Find where the given text appears and provide that cell's center as (x, y) coordinate. 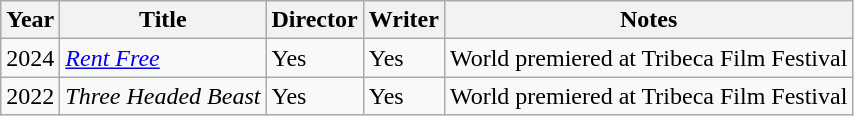
Three Headed Beast (163, 96)
2024 (30, 58)
Title (163, 20)
Writer (404, 20)
Notes (648, 20)
Year (30, 20)
Rent Free (163, 58)
2022 (30, 96)
Director (314, 20)
